Capture the cell that displays the provided text and extract its [X, Y] central coordinate. 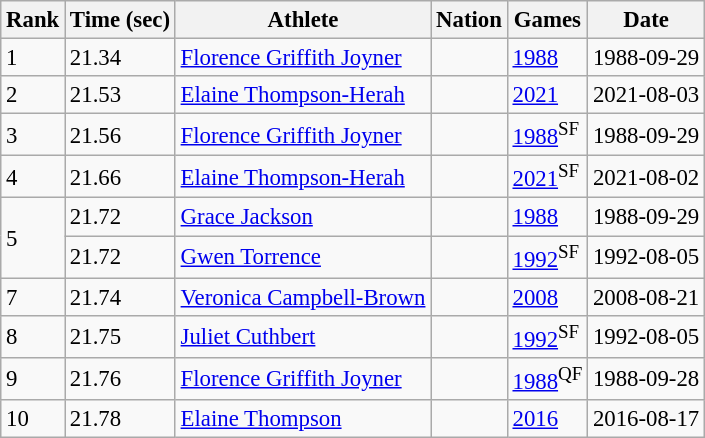
2 [33, 95]
Games [547, 20]
2008 [547, 297]
Veronica Campbell-Brown [302, 297]
21.56 [120, 135]
8 [33, 336]
21.53 [120, 95]
1 [33, 58]
1988SF [547, 135]
9 [33, 379]
Time (sec) [120, 20]
21.34 [120, 58]
21.78 [120, 419]
7 [33, 297]
3 [33, 135]
2008-08-21 [646, 297]
4 [33, 177]
1988-09-28 [646, 379]
2016-08-17 [646, 419]
Juliet Cuthbert [302, 336]
5 [33, 238]
Date [646, 20]
2021-08-02 [646, 177]
21.66 [120, 177]
2016 [547, 419]
Rank [33, 20]
Grace Jackson [302, 217]
Nation [469, 20]
Elaine Thompson [302, 419]
2021SF [547, 177]
Athlete [302, 20]
1988QF [547, 379]
21.75 [120, 336]
Gwen Torrence [302, 257]
21.74 [120, 297]
21.76 [120, 379]
10 [33, 419]
2021 [547, 95]
2021-08-03 [646, 95]
